Pinpoint the cell where the given text exists, returning its (X, Y) midpoint coordinate. 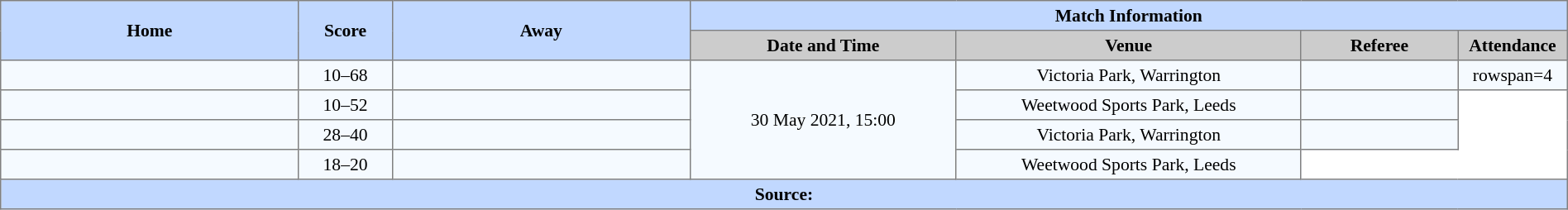
rowspan=4 (1513, 75)
Source: (784, 194)
Date and Time (823, 45)
Venue (1128, 45)
10–52 (346, 105)
Away (541, 31)
18–20 (346, 165)
Match Information (1128, 16)
Attendance (1513, 45)
10–68 (346, 75)
30 May 2021, 15:00 (823, 120)
Score (346, 31)
Referee (1379, 45)
Home (150, 31)
28–40 (346, 135)
